Output the (X, Y) coordinate of the center of the cell containing the given text.  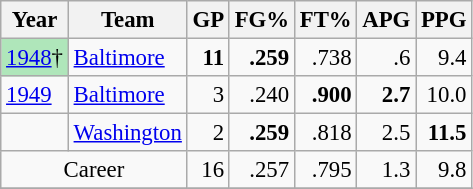
1.3 (386, 170)
GP (208, 20)
10.0 (444, 95)
16 (208, 170)
11 (208, 58)
Team (128, 20)
APG (386, 20)
1948† (35, 58)
9.8 (444, 170)
FG% (262, 20)
.818 (326, 133)
FT% (326, 20)
.795 (326, 170)
.6 (386, 58)
Year (35, 20)
3 (208, 95)
9.4 (444, 58)
PPG (444, 20)
.738 (326, 58)
Washington (128, 133)
Career (94, 170)
2 (208, 133)
.900 (326, 95)
.240 (262, 95)
2.5 (386, 133)
1949 (35, 95)
11.5 (444, 133)
2.7 (386, 95)
.257 (262, 170)
